Find where the given text appears and provide that cell's center as (x, y) coordinate. 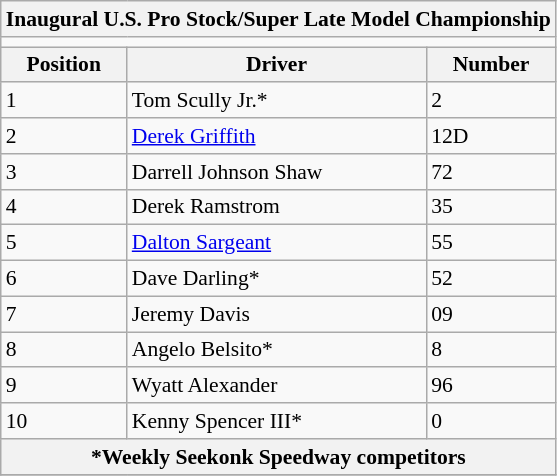
7 (64, 314)
*Weekly Seekonk Speedway competitors (278, 457)
0 (491, 421)
09 (491, 314)
96 (491, 386)
Wyatt Alexander (276, 386)
Dave Darling* (276, 279)
1 (64, 101)
9 (64, 386)
6 (64, 279)
3 (64, 172)
Tom Scully Jr.* (276, 101)
Number (491, 65)
Angelo Belsito* (276, 350)
Darrell Johnson Shaw (276, 172)
Position (64, 65)
72 (491, 172)
52 (491, 279)
55 (491, 243)
12D (491, 136)
5 (64, 243)
10 (64, 421)
Derek Griffith (276, 136)
Driver (276, 65)
Kenny Spencer III* (276, 421)
35 (491, 207)
Jeremy Davis (276, 314)
4 (64, 207)
Dalton Sargeant (276, 243)
Inaugural U.S. Pro Stock/Super Late Model Championship (278, 19)
Derek Ramstrom (276, 207)
